Locate the cell with the specified text and output its (X, Y) center coordinate. 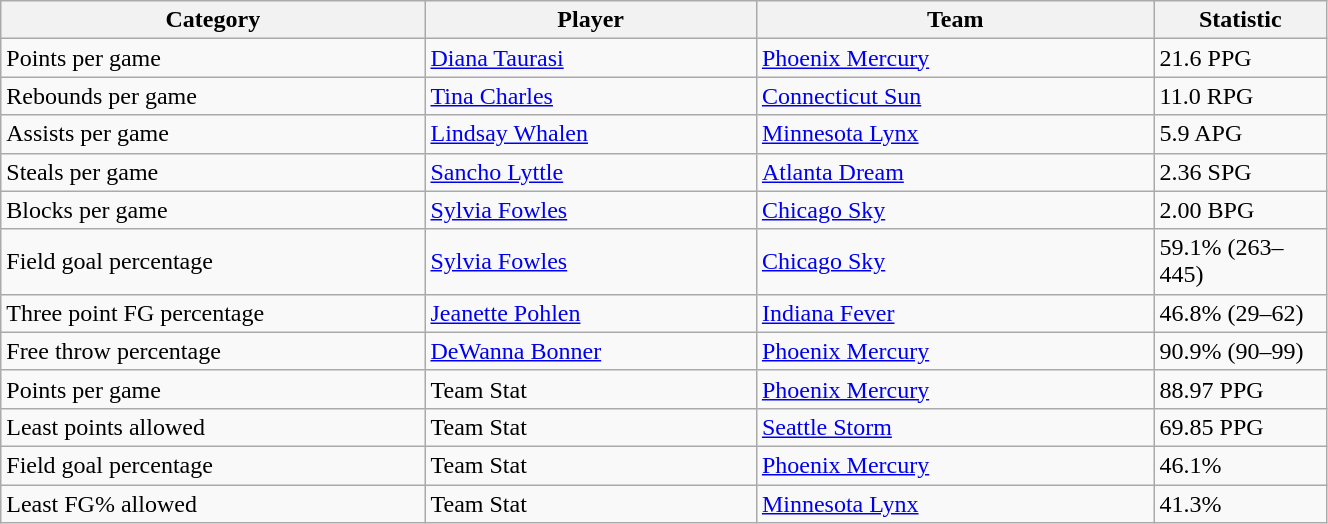
Atlanta Dream (955, 172)
Diana Taurasi (590, 58)
Connecticut Sun (955, 96)
Three point FG percentage (213, 313)
Free throw percentage (213, 351)
21.6 PPG (1240, 58)
Category (213, 20)
Statistic (1240, 20)
88.97 PPG (1240, 389)
Least FG% allowed (213, 503)
DeWanna Bonner (590, 351)
Blocks per game (213, 210)
Rebounds per game (213, 96)
46.1% (1240, 465)
Tina Charles (590, 96)
5.9 APG (1240, 134)
46.8% (29–62) (1240, 313)
11.0 RPG (1240, 96)
41.3% (1240, 503)
Jeanette Pohlen (590, 313)
59.1% (263–445) (1240, 262)
Player (590, 20)
Assists per game (213, 134)
2.36 SPG (1240, 172)
90.9% (90–99) (1240, 351)
2.00 BPG (1240, 210)
Lindsay Whalen (590, 134)
Indiana Fever (955, 313)
Seattle Storm (955, 427)
69.85 PPG (1240, 427)
Least points allowed (213, 427)
Steals per game (213, 172)
Sancho Lyttle (590, 172)
Team (955, 20)
